Extract the [x, y] coordinate from the center of the cell holding the provided text.  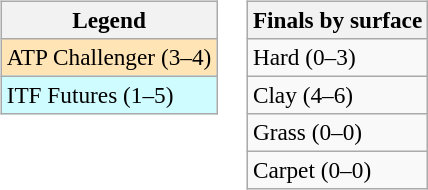
Legend [108, 20]
Finals by surface [337, 20]
ATP Challenger (3–4) [108, 57]
Hard (0–3) [337, 57]
Carpet (0–0) [337, 171]
Grass (0–0) [337, 133]
ITF Futures (1–5) [108, 95]
Clay (4–6) [337, 95]
